From the cell containing the given text, extract its center point as (x, y) coordinate. 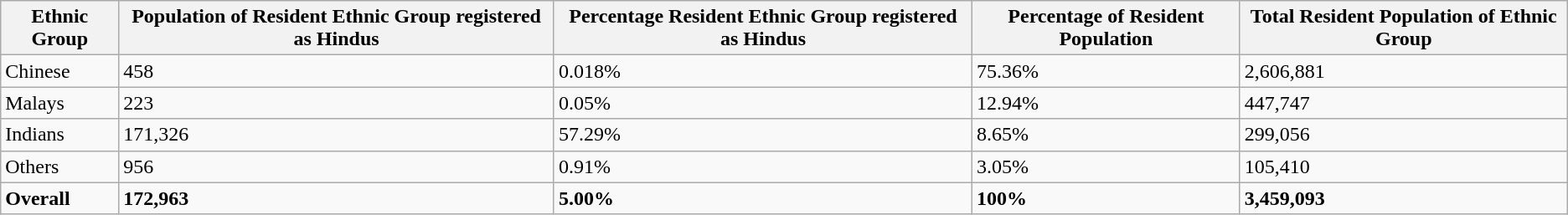
Chinese (60, 71)
Indians (60, 135)
100% (1106, 198)
172,963 (337, 198)
0.05% (762, 103)
Total Resident Population of Ethnic Group (1404, 28)
0.91% (762, 166)
Percentage Resident Ethnic Group registered as Hindus (762, 28)
Others (60, 166)
8.65% (1106, 135)
171,326 (337, 135)
5.00% (762, 198)
Overall (60, 198)
75.36% (1106, 71)
447,747 (1404, 103)
2,606,881 (1404, 71)
57.29% (762, 135)
223 (337, 103)
956 (337, 166)
Malays (60, 103)
12.94% (1106, 103)
299,056 (1404, 135)
3,459,093 (1404, 198)
105,410 (1404, 166)
Population of Resident Ethnic Group registered as Hindus (337, 28)
Ethnic Group (60, 28)
0.018% (762, 71)
3.05% (1106, 166)
458 (337, 71)
Percentage of Resident Population (1106, 28)
